For the text-containing cell, return its midpoint in [X, Y] coordinate format. 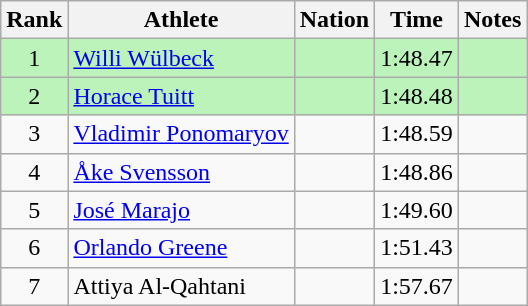
7 [34, 286]
1:51.43 [417, 248]
1:48.48 [417, 96]
5 [34, 210]
José Marajo [181, 210]
6 [34, 248]
Willi Wülbeck [181, 58]
2 [34, 96]
1:48.59 [417, 134]
1:57.67 [417, 286]
Notes [492, 20]
3 [34, 134]
1:49.60 [417, 210]
Attiya Al-Qahtani [181, 286]
Nation [334, 20]
4 [34, 172]
Horace Tuitt [181, 96]
Rank [34, 20]
Åke Svensson [181, 172]
Athlete [181, 20]
Time [417, 20]
1 [34, 58]
Vladimir Ponomaryov [181, 134]
1:48.47 [417, 58]
1:48.86 [417, 172]
Orlando Greene [181, 248]
